Identify which cell holds the provided text, then report its [X, Y] central coordinate. 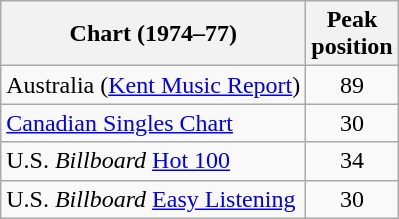
89 [352, 85]
Australia (Kent Music Report) [154, 85]
Canadian Singles Chart [154, 123]
Chart (1974–77) [154, 34]
U.S. Billboard Easy Listening [154, 199]
Peakposition [352, 34]
U.S. Billboard Hot 100 [154, 161]
34 [352, 161]
